Determine the [X, Y] coordinate at the center of the cell enclosing the given text.  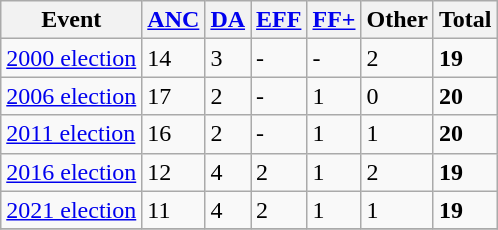
2006 election [72, 96]
FF+ [334, 20]
11 [174, 210]
Total [465, 20]
2016 election [72, 172]
3 [228, 58]
14 [174, 58]
16 [174, 134]
2021 election [72, 210]
2011 election [72, 134]
Event [72, 20]
Other [397, 20]
EFF [279, 20]
17 [174, 96]
2000 election [72, 58]
DA [228, 20]
ANC [174, 20]
12 [174, 172]
0 [397, 96]
